Identify which cell holds the provided text, then report its [x, y] central coordinate. 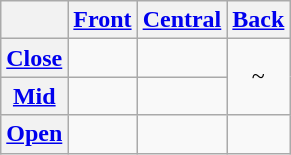
Central [182, 20]
Mid [34, 96]
Front [102, 20]
Open [34, 134]
Close [34, 58]
Back [258, 20]
~ [258, 77]
